Search for the cell housing the specified text and yield its [X, Y] center coordinate. 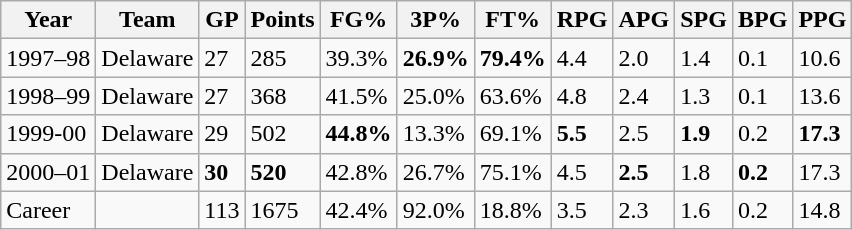
2.0 [644, 58]
5.5 [582, 134]
25.0% [436, 96]
79.4% [512, 58]
Team [148, 20]
39.3% [358, 58]
75.1% [512, 172]
63.6% [512, 96]
1998–99 [48, 96]
4.4 [582, 58]
502 [282, 134]
1.4 [704, 58]
113 [222, 210]
1.9 [704, 134]
2.4 [644, 96]
14.8 [822, 210]
42.4% [358, 210]
92.0% [436, 210]
PPG [822, 20]
FT% [512, 20]
42.8% [358, 172]
1675 [282, 210]
520 [282, 172]
1.6 [704, 210]
2.3 [644, 210]
10.6 [822, 58]
Career [48, 210]
2000–01 [48, 172]
4.8 [582, 96]
Points [282, 20]
26.9% [436, 58]
SPG [704, 20]
41.5% [358, 96]
368 [282, 96]
30 [222, 172]
RPG [582, 20]
1.8 [704, 172]
285 [282, 58]
Year [48, 20]
13.3% [436, 134]
FG% [358, 20]
29 [222, 134]
44.8% [358, 134]
1999-00 [48, 134]
APG [644, 20]
69.1% [512, 134]
1.3 [704, 96]
26.7% [436, 172]
3P% [436, 20]
3.5 [582, 210]
GP [222, 20]
4.5 [582, 172]
13.6 [822, 96]
18.8% [512, 210]
1997–98 [48, 58]
BPG [762, 20]
